Capture the cell that displays the provided text and extract its [X, Y] central coordinate. 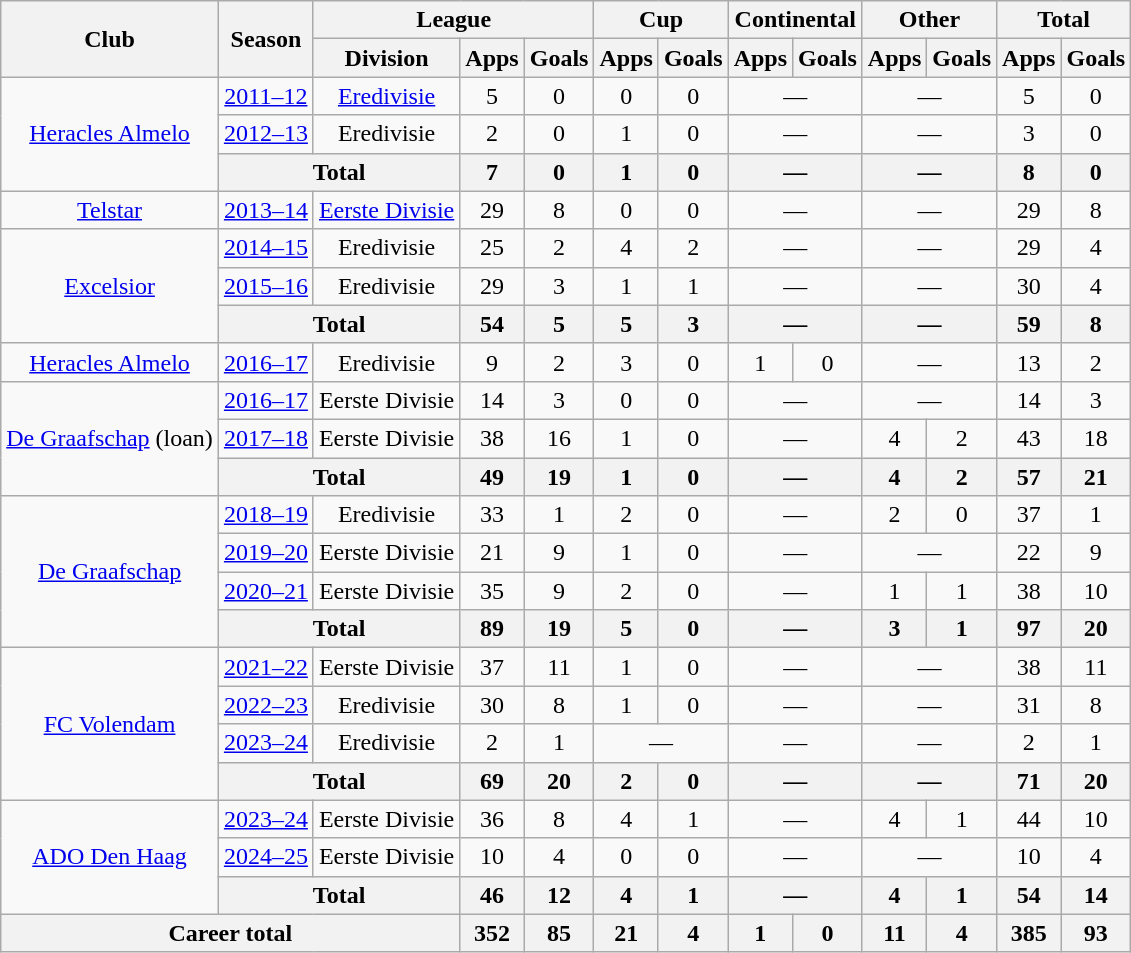
89 [492, 629]
97 [1029, 629]
46 [492, 895]
57 [1029, 477]
12 [559, 895]
85 [559, 933]
2024–25 [266, 857]
49 [492, 477]
69 [492, 781]
2020–21 [266, 591]
2022–23 [266, 705]
Career total [230, 933]
44 [1029, 819]
Other [929, 20]
Excelsior [110, 286]
2013–14 [266, 210]
43 [1029, 438]
Continental [795, 20]
25 [492, 248]
2018–19 [266, 515]
385 [1029, 933]
93 [1096, 933]
16 [559, 438]
League [454, 20]
13 [1029, 362]
352 [492, 933]
FC Volendam [110, 724]
36 [492, 819]
7 [492, 172]
59 [1029, 324]
31 [1029, 705]
2011–12 [266, 96]
71 [1029, 781]
De Graafschap (loan) [110, 438]
33 [492, 515]
Cup [661, 20]
ADO Den Haag [110, 857]
2015–16 [266, 286]
De Graafschap [110, 572]
Season [266, 39]
22 [1029, 553]
35 [492, 591]
2021–22 [266, 667]
2017–18 [266, 438]
2012–13 [266, 134]
18 [1096, 438]
Club [110, 39]
Telstar [110, 210]
2019–20 [266, 553]
Division [386, 58]
2014–15 [266, 248]
